Provide the [x, y] coordinate of the cell's center where the given text is located.  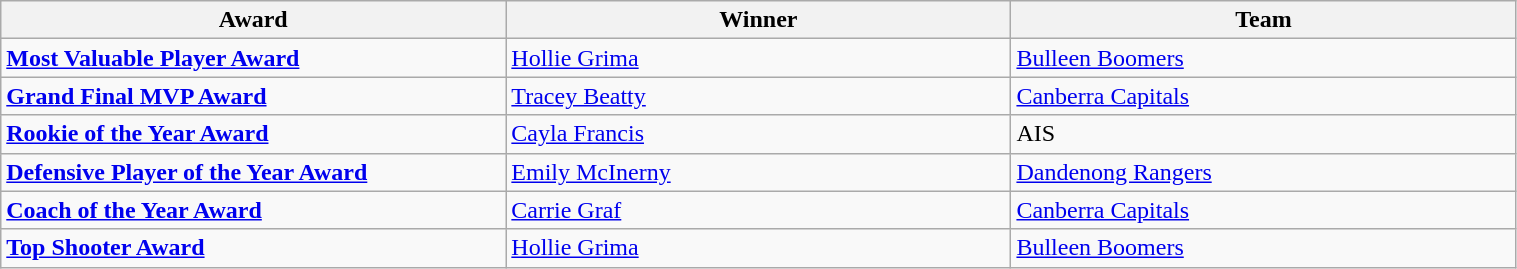
Award [254, 20]
Tracey Beatty [758, 96]
Rookie of the Year Award [254, 134]
Carrie Graf [758, 210]
Coach of the Year Award [254, 210]
Most Valuable Player Award [254, 58]
Top Shooter Award [254, 248]
Cayla Francis [758, 134]
Dandenong Rangers [1264, 172]
Winner [758, 20]
Defensive Player of the Year Award [254, 172]
Grand Final MVP Award [254, 96]
AIS [1264, 134]
Team [1264, 20]
Emily McInerny [758, 172]
